Capture the cell that displays the provided text and extract its [X, Y] central coordinate. 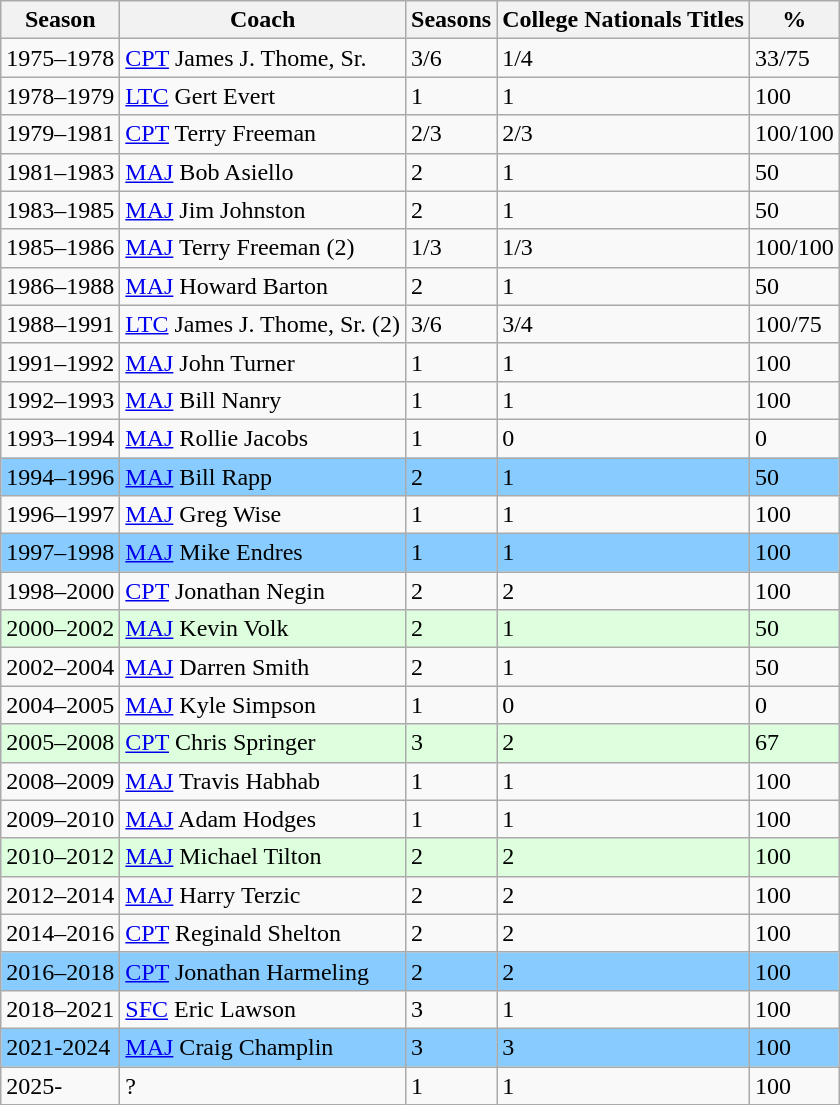
1985–1986 [60, 248]
MAJ Bob Asiello [263, 172]
3/4 [624, 324]
CPT James J. Thome, Sr. [263, 58]
1991–1992 [60, 362]
100/75 [794, 324]
% [794, 20]
MAJ John Turner [263, 362]
33/75 [794, 58]
MAJ Kyle Simpson [263, 705]
1993–1994 [60, 438]
College Nationals Titles [624, 20]
MAJ Mike Endres [263, 553]
1975–1978 [60, 58]
1994–1996 [60, 477]
CPT Chris Springer [263, 743]
1983–1985 [60, 210]
MAJ Bill Nanry [263, 400]
Coach [263, 20]
2005–2008 [60, 743]
MAJ Greg Wise [263, 515]
67 [794, 743]
1992–1993 [60, 400]
1997–1998 [60, 553]
1988–1991 [60, 324]
LTC Gert Evert [263, 96]
MAJ Travis Habhab [263, 781]
MAJ Darren Smith [263, 667]
MAJ Rollie Jacobs [263, 438]
1/4 [624, 58]
1979–1981 [60, 134]
1998–2000 [60, 591]
Seasons [452, 20]
2008–2009 [60, 781]
CPT Jonathan Negin [263, 591]
CPT Jonathan Harmeling [263, 971]
1981–1983 [60, 172]
MAJ Terry Freeman (2) [263, 248]
CPT Terry Freeman [263, 134]
2004–2005 [60, 705]
MAJ Michael Tilton [263, 857]
1978–1979 [60, 96]
MAJ Craig Champlin [263, 1047]
2014–2016 [60, 933]
MAJ Harry Terzic [263, 895]
1986–1988 [60, 286]
2018–2021 [60, 1009]
2021-2024 [60, 1047]
? [263, 1085]
2002–2004 [60, 667]
LTC James J. Thome, Sr. (2) [263, 324]
2000–2002 [60, 629]
Season [60, 20]
2016–2018 [60, 971]
MAJ Bill Rapp [263, 477]
CPT Reginald Shelton [263, 933]
MAJ Jim Johnston [263, 210]
2009–2010 [60, 819]
SFC Eric Lawson [263, 1009]
2010–2012 [60, 857]
2012–2014 [60, 895]
MAJ Howard Barton [263, 286]
MAJ Adam Hodges [263, 819]
MAJ Kevin Volk [263, 629]
2025- [60, 1085]
1996–1997 [60, 515]
